Scan for the cell matching the given text and deliver its (x, y) coordinate at center. 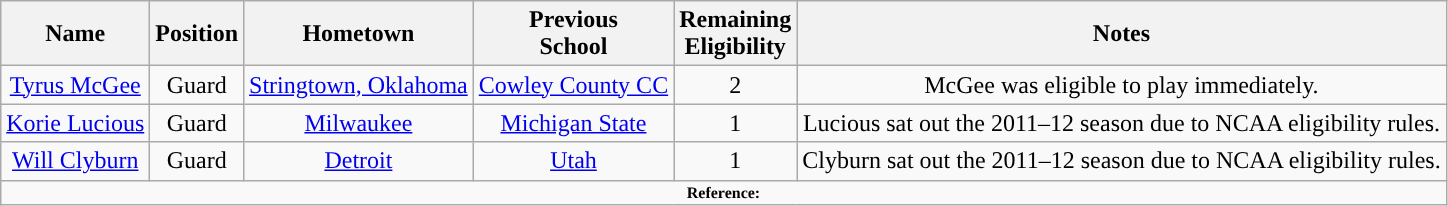
Position (197, 34)
Utah (573, 161)
Hometown (359, 34)
Reference: (724, 192)
McGee was eligible to play immediately. (1122, 85)
Milwaukee (359, 123)
Clyburn sat out the 2011–12 season due to NCAA eligibility rules. (1122, 161)
Name (76, 34)
Michigan State (573, 123)
Notes (1122, 34)
Detroit (359, 161)
Lucious sat out the 2011–12 season due to NCAA eligibility rules. (1122, 123)
Cowley County CC (573, 85)
PreviousSchool (573, 34)
Korie Lucious (76, 123)
Will Clyburn (76, 161)
Tyrus McGee (76, 85)
2 (736, 85)
Stringtown, Oklahoma (359, 85)
RemainingEligibility (736, 34)
